Return (X, Y) of the center of cell containing provided text 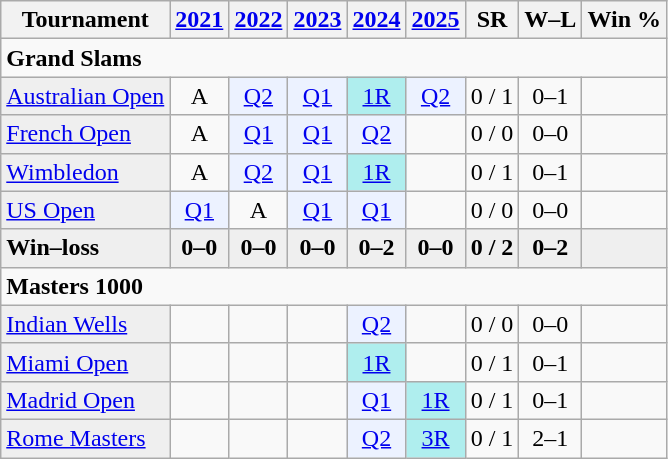
Tournament (86, 20)
W–L (550, 20)
0 / 2 (492, 248)
Win % (624, 20)
2021 (200, 20)
Grand Slams (334, 58)
Wimbledon (86, 172)
Win–loss (86, 248)
2024 (376, 20)
Madrid Open (86, 400)
Rome Masters (86, 438)
Indian Wells (86, 324)
2–1 (550, 438)
French Open (86, 134)
Miami Open (86, 362)
2023 (318, 20)
3R (436, 438)
Australian Open (86, 96)
Masters 1000 (334, 286)
2022 (258, 20)
US Open (86, 210)
2025 (436, 20)
SR (492, 20)
